Capture the cell that displays the provided text and extract its (x, y) central coordinate. 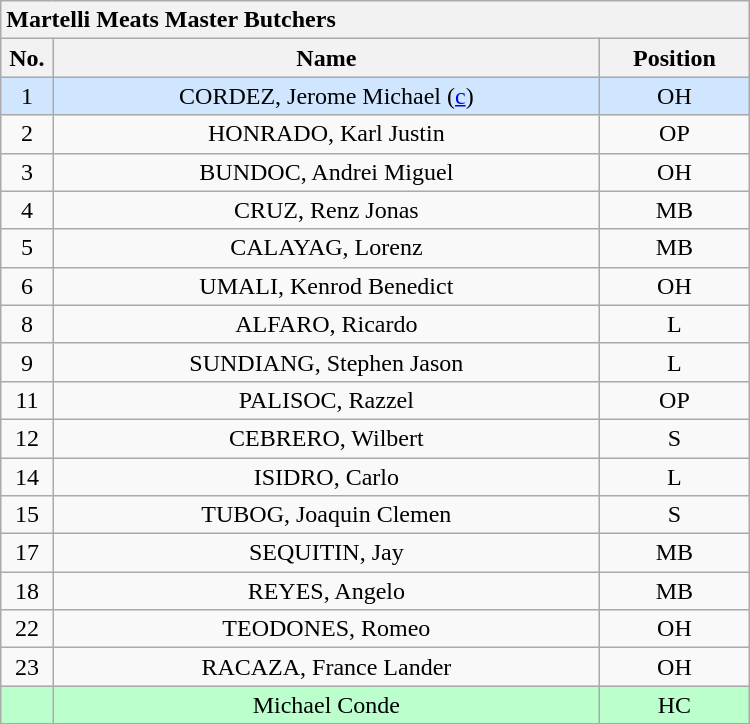
TEODONES, Romeo (326, 629)
SEQUITIN, Jay (326, 553)
RACAZA, France Lander (326, 667)
CORDEZ, Jerome Michael (c) (326, 96)
2 (27, 134)
15 (27, 515)
REYES, Angelo (326, 591)
ALFARO, Ricardo (326, 324)
17 (27, 553)
23 (27, 667)
Position (675, 58)
11 (27, 400)
PALISOC, Razzel (326, 400)
12 (27, 438)
CALAYAG, Lorenz (326, 248)
TUBOG, Joaquin Clemen (326, 515)
3 (27, 172)
Martelli Meats Master Butchers (375, 20)
4 (27, 210)
Michael Conde (326, 705)
BUNDOC, Andrei Miguel (326, 172)
CEBRERO, Wilbert (326, 438)
SUNDIANG, Stephen Jason (326, 362)
6 (27, 286)
No. (27, 58)
HC (675, 705)
UMALI, Kenrod Benedict (326, 286)
18 (27, 591)
ISIDRO, Carlo (326, 477)
8 (27, 324)
5 (27, 248)
Name (326, 58)
HONRADO, Karl Justin (326, 134)
14 (27, 477)
9 (27, 362)
22 (27, 629)
CRUZ, Renz Jonas (326, 210)
1 (27, 96)
